Provide the [x, y] coordinate of the cell's center where the given text is located.  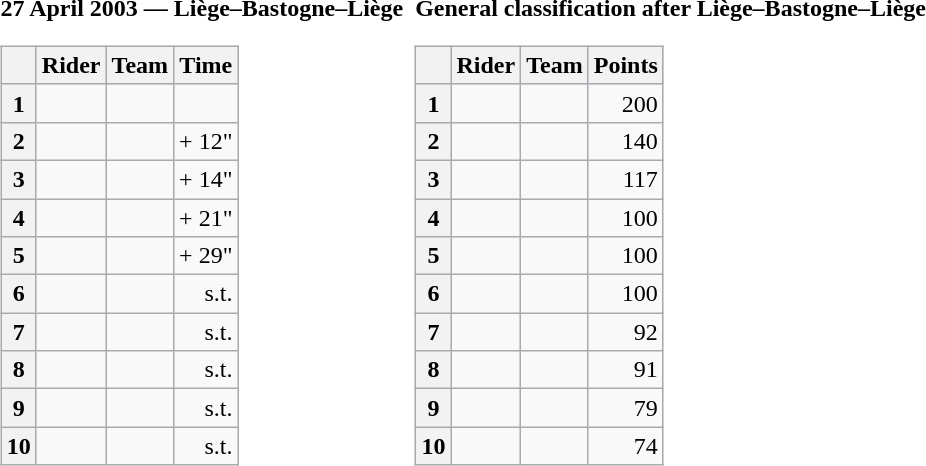
140 [626, 141]
200 [626, 103]
+ 29" [206, 256]
+ 21" [206, 217]
79 [626, 408]
+ 12" [206, 141]
+ 14" [206, 179]
Points [626, 65]
Time [206, 65]
91 [626, 370]
92 [626, 332]
74 [626, 446]
117 [626, 179]
